Locate the cell with the specified text and output its (x, y) center coordinate. 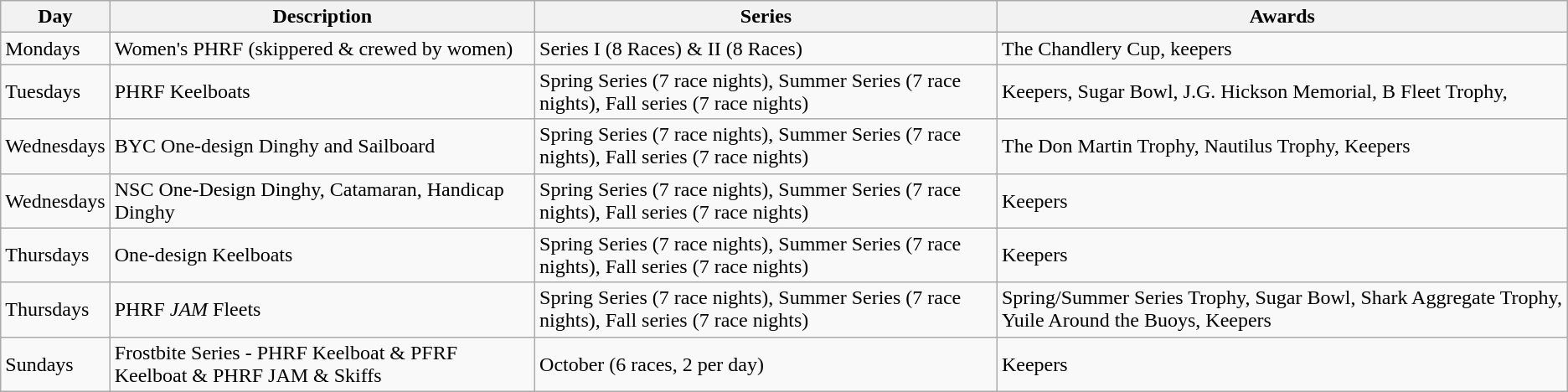
PHRF Keelboats (322, 92)
The Don Martin Trophy, Nautilus Trophy, Keepers (1282, 146)
Sundays (55, 364)
The Chandlery Cup, keepers (1282, 49)
Day (55, 17)
October (6 races, 2 per day) (766, 364)
BYC One-design Dinghy and Sailboard (322, 146)
Women's PHRF (skippered & crewed by women) (322, 49)
One-design Keelboats (322, 255)
PHRF JAM Fleets (322, 310)
Spring/Summer Series Trophy, Sugar Bowl, Shark Aggregate Trophy, Yuile Around the Buoys, Keepers (1282, 310)
Series I (8 Races) & II (8 Races) (766, 49)
Series (766, 17)
Tuesdays (55, 92)
Frostbite Series - PHRF Keelboat & PFRF Keelboat & PHRF JAM & Skiffs (322, 364)
Mondays (55, 49)
Keepers, Sugar Bowl, J.G. Hickson Memorial, B Fleet Trophy, (1282, 92)
Awards (1282, 17)
NSC One-Design Dinghy, Catamaran, Handicap Dinghy (322, 201)
Description (322, 17)
